For the text-containing cell, return its midpoint in [x, y] coordinate format. 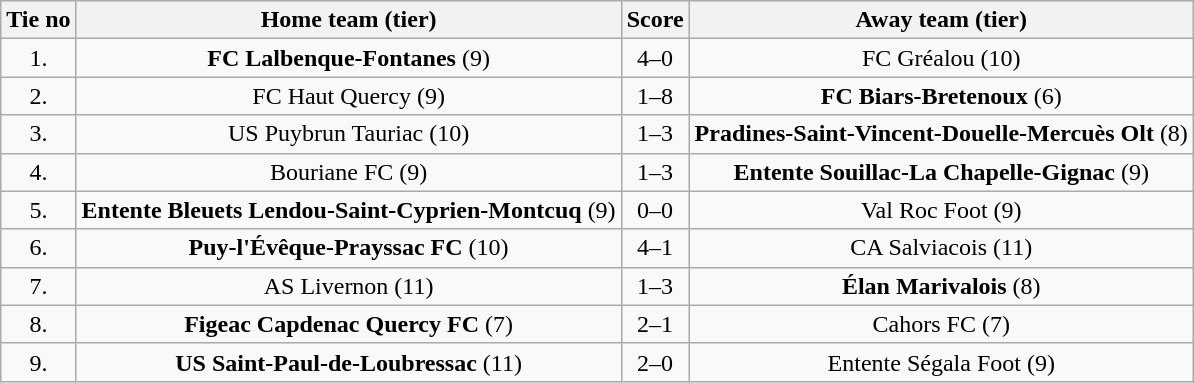
Score [655, 20]
Cahors FC (7) [941, 324]
AS Livernon (11) [348, 286]
Élan Marivalois (8) [941, 286]
Puy-l'Évêque-Prayssac FC (10) [348, 248]
5. [38, 210]
Entente Bleuets Lendou-Saint-Cyprien-Montcuq (9) [348, 210]
Entente Ségala Foot (9) [941, 362]
1. [38, 58]
Val Roc Foot (9) [941, 210]
0–0 [655, 210]
3. [38, 134]
6. [38, 248]
4. [38, 172]
Pradines-Saint-Vincent-Douelle-Mercuès Olt (8) [941, 134]
8. [38, 324]
FC Gréalou (10) [941, 58]
Tie no [38, 20]
Figeac Capdenac Quercy FC (7) [348, 324]
FC Biars-Bretenoux (6) [941, 96]
4–1 [655, 248]
US Puybrun Tauriac (10) [348, 134]
Bouriane FC (9) [348, 172]
7. [38, 286]
US Saint-Paul-de-Loubressac (11) [348, 362]
Entente Souillac-La Chapelle-Gignac (9) [941, 172]
Home team (tier) [348, 20]
2. [38, 96]
FC Haut Quercy (9) [348, 96]
Away team (tier) [941, 20]
FC Lalbenque-Fontanes (9) [348, 58]
9. [38, 362]
2–0 [655, 362]
CA Salviacois (11) [941, 248]
2–1 [655, 324]
4–0 [655, 58]
1–8 [655, 96]
